Scan for the cell matching the given text and deliver its (x, y) coordinate at center. 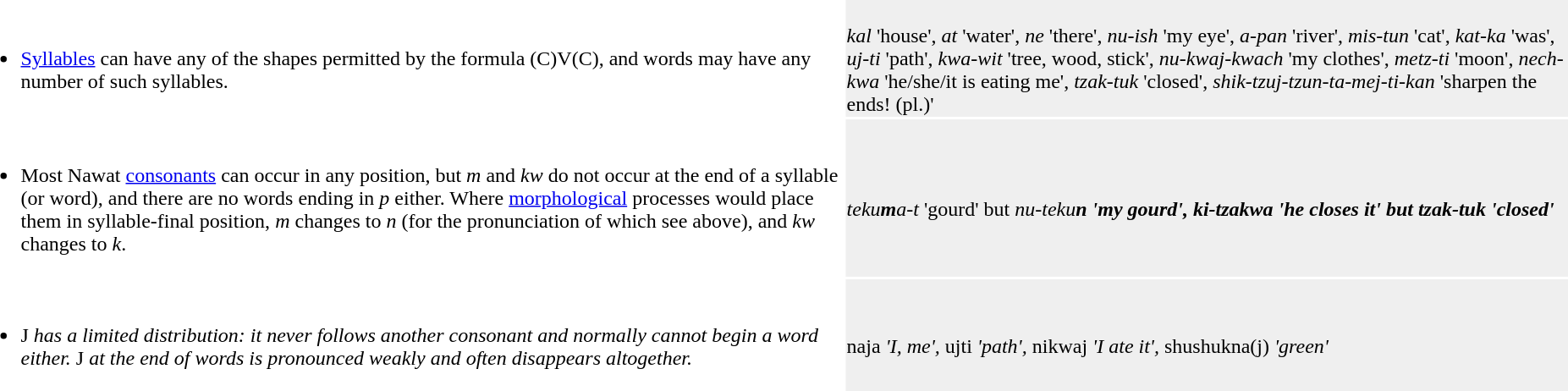
naja 'I, me', ujti 'path', nikwaj 'I ate it', shushukna(j) 'green' (1207, 335)
tekuma-t 'gourd' but nu-tekun 'my gourd', ki-tzakwa 'he closes it' but tzak-tuk 'closed' (1207, 198)
